Find where the given text appears and provide that cell's center as [x, y] coordinate. 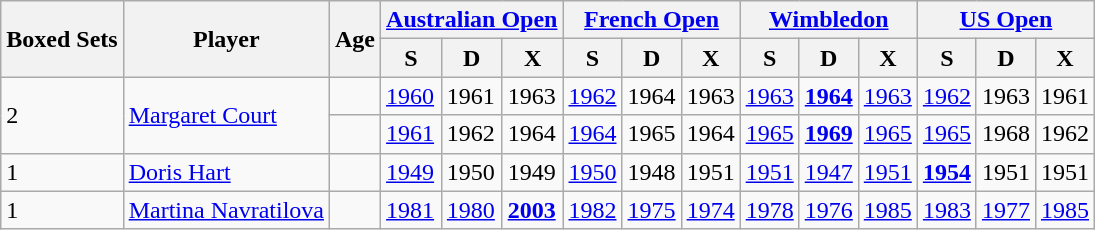
1969 [828, 134]
1977 [1006, 210]
Martina Navratilova [226, 210]
Player [226, 39]
Margaret Court [226, 115]
Australian Open [472, 20]
1974 [710, 210]
1978 [770, 210]
1982 [592, 210]
1980 [472, 210]
2 [62, 115]
French Open [652, 20]
1948 [652, 172]
Age [354, 39]
1983 [946, 210]
2003 [532, 210]
1975 [652, 210]
1968 [1006, 134]
1960 [412, 96]
Doris Hart [226, 172]
1954 [946, 172]
US Open [1006, 20]
Boxed Sets [62, 39]
Wimbledon [828, 20]
1976 [828, 210]
1981 [412, 210]
1947 [828, 172]
